Provide the [x, y] coordinate of the cell's center where the given text is located.  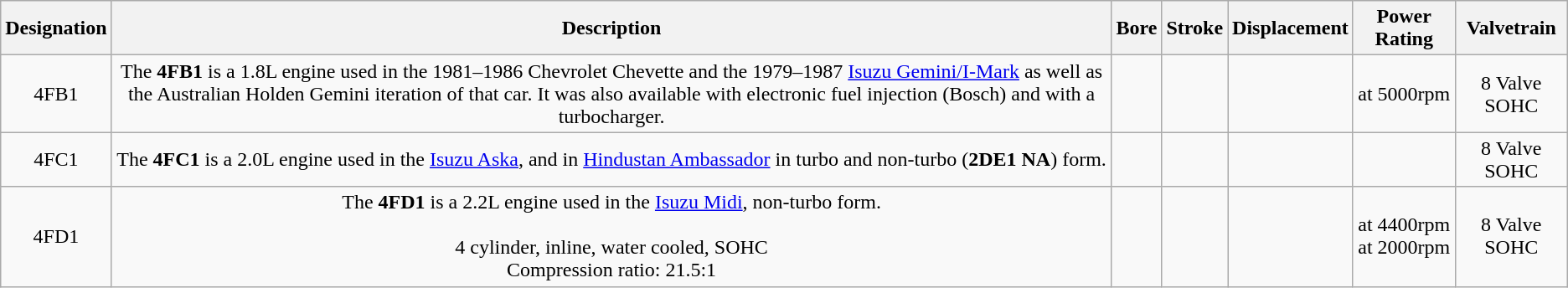
Designation [56, 28]
at 5000rpm [1404, 94]
Displacement [1291, 28]
4FB1 [56, 94]
4FC1 [56, 159]
4FD1 [56, 236]
The 4FD1 is a 2.2L engine used in the Isuzu Midi, non-turbo form. 4 cylinder, inline, water cooled, SOHC Compression ratio: 21.5:1 [611, 236]
Bore [1137, 28]
Stroke [1194, 28]
Valvetrain [1511, 28]
Description [611, 28]
at 4400rpm at 2000rpm [1404, 236]
The 4FC1 is a 2.0L engine used in the Isuzu Aska, and in Hindustan Ambassador in turbo and non-turbo (2DE1 NA) form. [611, 159]
Power Rating [1404, 28]
